Extract the (x, y) coordinate from the center of the cell holding the provided text.  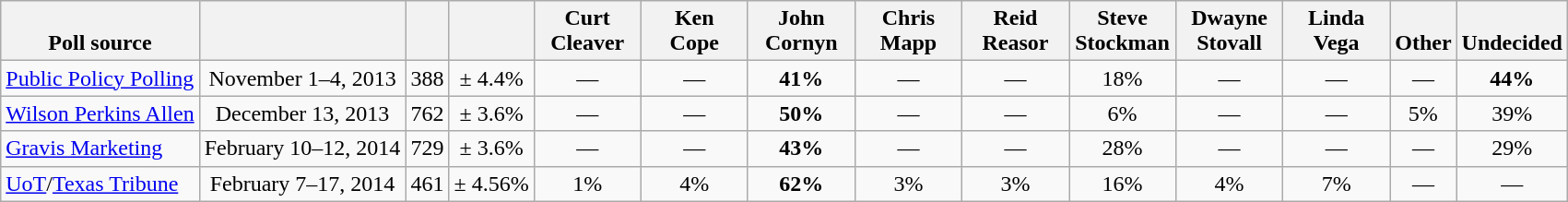
± 4.4% (491, 78)
Gravis Marketing (100, 149)
SteveStockman (1123, 31)
44% (1512, 78)
DwayneStovall (1230, 31)
± 4.56% (491, 184)
Undecided (1512, 31)
7% (1337, 184)
5% (1423, 113)
41% (801, 78)
UoT/Texas Tribune (100, 184)
729 (428, 149)
43% (801, 149)
February 7–17, 2014 (302, 184)
KenCope (694, 31)
1% (587, 184)
ReidReasor (1015, 31)
29% (1512, 149)
6% (1123, 113)
ChrisMapp (908, 31)
Other (1423, 31)
461 (428, 184)
762 (428, 113)
50% (801, 113)
39% (1512, 113)
CurtCleaver (587, 31)
28% (1123, 149)
Poll source (100, 31)
Public Policy Polling (100, 78)
16% (1123, 184)
18% (1123, 78)
LindaVega (1337, 31)
JohnCornyn (801, 31)
62% (801, 184)
December 13, 2013 (302, 113)
February 10–12, 2014 (302, 149)
November 1–4, 2013 (302, 78)
Wilson Perkins Allen (100, 113)
388 (428, 78)
